Capture the cell that displays the provided text and extract its [X, Y] central coordinate. 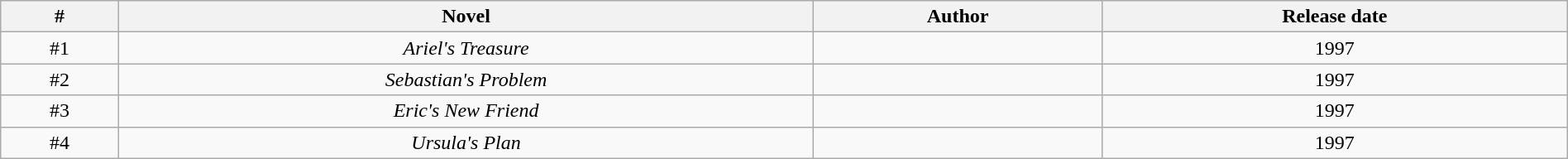
Sebastian's Problem [466, 79]
Ursula's Plan [466, 142]
Novel [466, 17]
Release date [1335, 17]
# [60, 17]
Author [958, 17]
#4 [60, 142]
Ariel's Treasure [466, 48]
Eric's New Friend [466, 111]
#2 [60, 79]
#3 [60, 111]
#1 [60, 48]
